Extract the [X, Y] coordinate from the center of the cell holding the provided text.  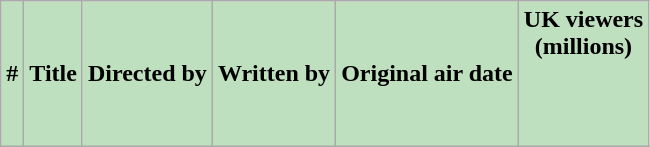
Written by [274, 74]
UK viewers(millions) [583, 74]
Title [54, 74]
Original air date [428, 74]
Directed by [147, 74]
# [12, 74]
